Locate the cell with the specified text and output its [x, y] center coordinate. 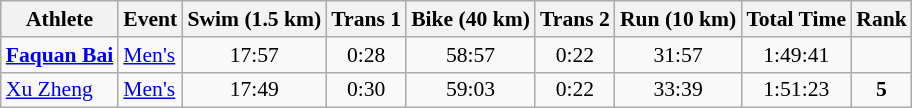
Bike (40 km) [470, 19]
31:57 [678, 55]
Total Time [796, 19]
1:49:41 [796, 55]
5 [882, 90]
0:30 [366, 90]
0:28 [366, 55]
1:51:23 [796, 90]
33:39 [678, 90]
Athlete [60, 19]
Xu Zheng [60, 90]
Run (10 km) [678, 19]
Rank [882, 19]
Swim (1.5 km) [254, 19]
17:49 [254, 90]
59:03 [470, 90]
Trans 2 [575, 19]
17:57 [254, 55]
Faquan Bai [60, 55]
58:57 [470, 55]
Trans 1 [366, 19]
Event [150, 19]
